Scan for the cell matching the given text and deliver its [X, Y] coordinate at center. 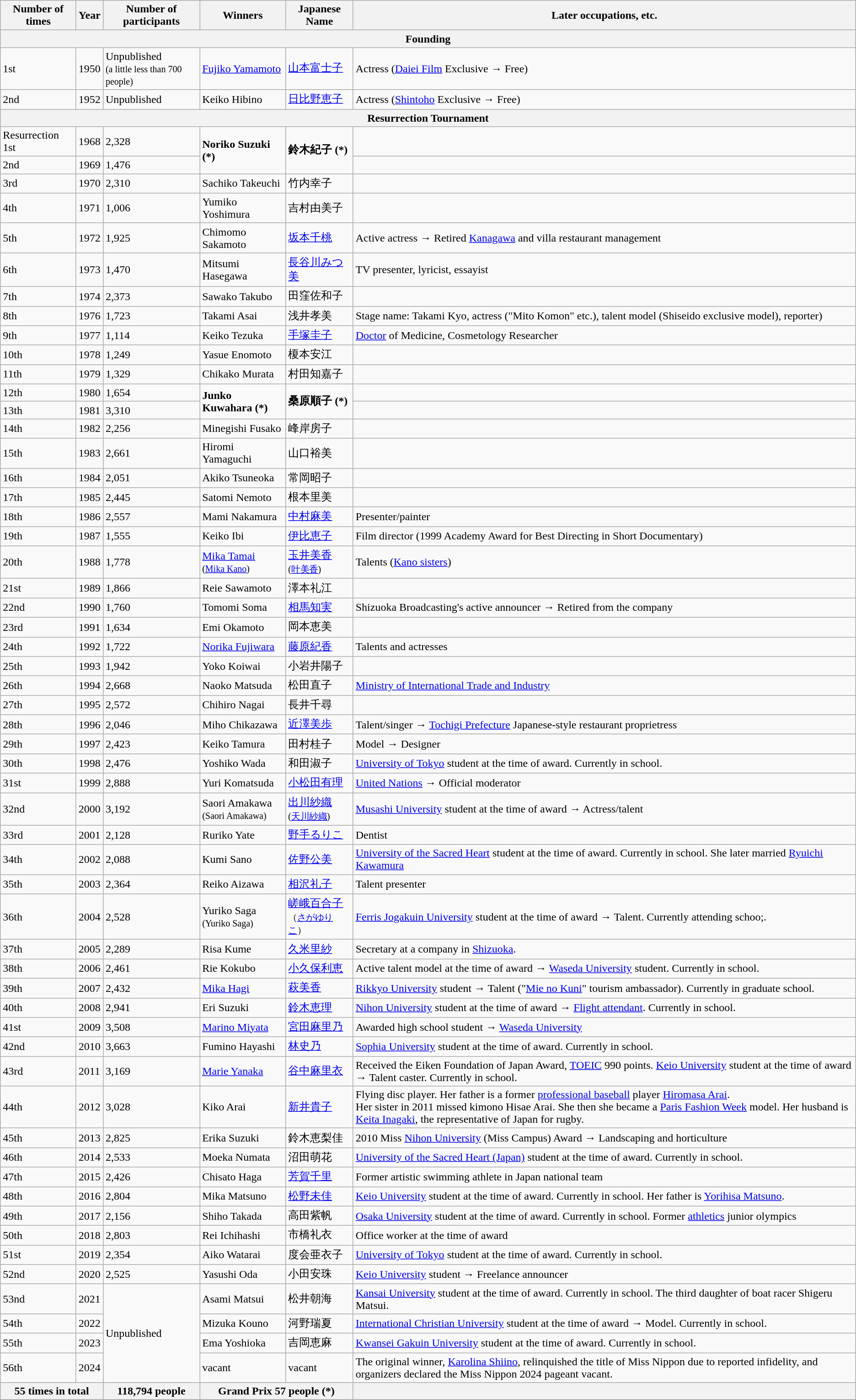
46th [38, 1158]
Satomi Nemoto [243, 498]
Sachiko Takeuchi [243, 184]
Actress (Daiei Film Exclusive → Free) [605, 69]
Saori Amakawa (Saori Amakawa) [243, 809]
2,423 [151, 744]
1,942 [151, 666]
49th [38, 1216]
1976 [90, 316]
1,722 [151, 647]
University of the Sacred Heart (Japan) student at the time of award. Currently in school. [605, 1158]
2013 [90, 1138]
5th [38, 238]
Talent/singer → Tochigi Prefecture Japanese-style restaurant proprietress [605, 725]
2003 [90, 884]
Asami Matsui [243, 1298]
2015 [90, 1177]
Shiho Takada [243, 1216]
51st [38, 1255]
1981 [90, 410]
1995 [90, 705]
Doctor of Medicine, Cosmetology Researcher [605, 336]
22nd [38, 608]
高田紫帆 [319, 1216]
36th [38, 917]
1990 [90, 608]
1973 [90, 269]
2,528 [151, 917]
萩美香 [319, 988]
Kwansei Gakuin University student at the time of award. Currently in school. [605, 1343]
Shizuoka Broadcasting's active announcer → Retired from the company [605, 608]
1,925 [151, 238]
2017 [90, 1216]
Reie Sawamoto [243, 588]
3,028 [151, 1107]
1,760 [151, 608]
2,354 [151, 1255]
32nd [38, 809]
松野未佳 [319, 1197]
1,329 [151, 374]
Number of times [38, 16]
常岡昭子 [319, 478]
2,445 [151, 498]
Resurrection 1st [38, 142]
2,156 [151, 1216]
Chihiro Nagai [243, 705]
Chikako Murata [243, 374]
伊比恵子 [319, 536]
嵯峨百合子（さがゆりこ） [319, 917]
2,557 [151, 517]
1st [38, 69]
8th [38, 316]
鈴木恵理 [319, 1007]
Keiko Hibino [243, 100]
Norika Fujiwara [243, 647]
Resurrection Tournament [428, 118]
Mika Matsuno [243, 1197]
41st [38, 1028]
Yuri Komatsuda [243, 783]
Yoko Koiwai [243, 666]
1,866 [151, 588]
2,289 [151, 949]
松田直子 [319, 685]
Mika Hagi [243, 988]
Rikkyo University student → Talent ("Mie no Kuni" tourism ambassador). Currently in graduate school. [605, 988]
50th [38, 1235]
鈴木恵梨佳 [319, 1138]
Unpublished (a little less than 700 people) [151, 69]
2,668 [151, 685]
1999 [90, 783]
Yoshiko Wada [243, 763]
1983 [90, 453]
Number of participants [151, 16]
1968 [90, 142]
Dentist [605, 835]
31st [38, 783]
長井千尋 [319, 705]
Winners [243, 16]
55th [38, 1343]
14th [38, 428]
1,476 [151, 165]
Office worker at the time of award [605, 1235]
Fujiko Yamamoto [243, 69]
1,723 [151, 316]
Keiko Tamura [243, 744]
Talents (Kano sisters) [605, 562]
Presenter/painter [605, 517]
澤本礼江 [319, 588]
新井貴子 [319, 1107]
Musashi University student at the time of award → Actress/talent [605, 809]
Talents and actresses [605, 647]
2,476 [151, 763]
54th [38, 1323]
2,046 [151, 725]
Ministry of International Trade and Industry [605, 685]
53nd [38, 1298]
Moeka Numata [243, 1158]
Ruriko Yate [243, 835]
13th [38, 410]
2,256 [151, 428]
25th [38, 666]
Awarded high school student → Waseda University [605, 1028]
1950 [90, 69]
浅井孝美 [319, 316]
1,249 [151, 355]
2006 [90, 969]
岡本恵美 [319, 627]
1997 [90, 744]
Ferris Jogakuin University student at the time of award → Talent. Currently attending schoo;. [605, 917]
44th [38, 1107]
19th [38, 536]
Active talent model at the time of award → Waseda University student. Currently in school. [605, 969]
Osaka University student at the time of award. Currently in school. Former athletics junior olympics [605, 1216]
榎本安江 [319, 355]
Keiko Ibi [243, 536]
1974 [90, 296]
1991 [90, 627]
27th [38, 705]
10th [38, 355]
Year [90, 16]
34th [38, 859]
谷中麻里衣 [319, 1072]
日比野恵子 [319, 100]
55 times in total [52, 1391]
Naoko Matsuda [243, 685]
1,470 [151, 269]
近澤美歩 [319, 725]
Erika Suzuki [243, 1138]
2,373 [151, 296]
相馬知実 [319, 608]
Stage name: Takami Kyo, actress ("Mito Komon" etc.), talent model (Shiseido exclusive model), reporter) [605, 316]
4th [38, 208]
23rd [38, 627]
1979 [90, 374]
118,794 people [151, 1391]
Fumino Hayashi [243, 1047]
52nd [38, 1275]
Mitsumi Hasegawa [243, 269]
2022 [90, 1323]
宮田麻里乃 [319, 1028]
山本富士子 [319, 69]
20th [38, 562]
2016 [90, 1197]
田村桂子 [319, 744]
度会亜衣子 [319, 1255]
47th [38, 1177]
2024 [90, 1367]
28th [38, 725]
Yasue Enomoto [243, 355]
Miho Chikazawa [243, 725]
Marino Miyata [243, 1028]
2009 [90, 1028]
2010 Miss Nihon University (Miss Campus) Award → Landscaping and horticulture [605, 1138]
3,310 [151, 410]
小久保利恵 [319, 969]
9th [38, 336]
Received the Eiken Foundation of Japan Award, TOEIC 990 points. Keio University student at the time of award → Talent caster. Currently in school. [605, 1072]
1,555 [151, 536]
Tomomi Soma [243, 608]
2,803 [151, 1235]
Eri Suzuki [243, 1007]
Akiko Tsuneoka [243, 478]
2,888 [151, 783]
2002 [90, 859]
坂本千桃 [319, 238]
26th [38, 685]
2021 [90, 1298]
33rd [38, 835]
2005 [90, 949]
小田安珠 [319, 1275]
Chimomo Sakamoto [243, 238]
1,006 [151, 208]
3,508 [151, 1028]
2,128 [151, 835]
1988 [90, 562]
2,804 [151, 1197]
1969 [90, 165]
鈴木紀子 (*) [319, 150]
1971 [90, 208]
1,654 [151, 393]
1977 [90, 336]
2,310 [151, 184]
長谷川みつ美 [319, 269]
Rie Kokubo [243, 969]
2023 [90, 1343]
1993 [90, 666]
Hiromi Yamaguchi [243, 453]
1,114 [151, 336]
2019 [90, 1255]
小岩井陽子 [319, 666]
1,778 [151, 562]
40th [38, 1007]
24th [38, 647]
中村麻美 [319, 517]
International Christian University student at the time of award → Model. Currently in school. [605, 1323]
Model → Designer [605, 744]
Marie Yanaka [243, 1072]
43rd [38, 1072]
2012 [90, 1107]
和田淑子 [319, 763]
出川紗織(天川紗織) [319, 809]
3,169 [151, 1072]
2,572 [151, 705]
山口裕美 [319, 453]
相沢礼子 [319, 884]
芳賀千里 [319, 1177]
久米里紗 [319, 949]
2020 [90, 1275]
吉村由美子 [319, 208]
3,663 [151, 1047]
11th [38, 374]
竹内幸子 [319, 184]
Mizuka Kouno [243, 1323]
桑原順子 (*) [319, 401]
Film director (1999 Academy Award for Best Directing in Short Documentary) [605, 536]
Actress (Shintoho Exclusive → Free) [605, 100]
小松田有理 [319, 783]
Keio University student → Freelance announcer [605, 1275]
6th [38, 269]
2018 [90, 1235]
38th [38, 969]
37th [38, 949]
市橋礼衣 [319, 1235]
吉岡恵麻 [319, 1343]
Takami Asai [243, 316]
Risa Kume [243, 949]
峰岸房子 [319, 428]
林史乃 [319, 1047]
田窪佐和子 [319, 296]
3rd [38, 184]
7th [38, 296]
Japanese Name [319, 16]
42nd [38, 1047]
Chisato Haga [243, 1177]
29th [38, 744]
12th [38, 393]
56th [38, 1367]
2,328 [151, 142]
根本里美 [319, 498]
2014 [90, 1158]
1980 [90, 393]
University of the Sacred Heart student at the time of award. Currently in school. She later married Ryuichi Kawamura [605, 859]
1982 [90, 428]
Keio University student at the time of award. Currently in school. Her father is Yorihisa Matsuno. [605, 1197]
2008 [90, 1007]
TV presenter, lyricist, essayist [605, 269]
Keiko Tezuka [243, 336]
48th [38, 1197]
2,426 [151, 1177]
1998 [90, 763]
Grand Prix 57 people (*) [277, 1391]
2,432 [151, 988]
2,533 [151, 1158]
2,525 [151, 1275]
村田知嘉子 [319, 374]
Founding [428, 39]
Emi Okamoto [243, 627]
1987 [90, 536]
玉井美香(叶美香) [319, 562]
2004 [90, 917]
2,088 [151, 859]
松井朝海 [319, 1298]
Kiko Arai [243, 1107]
3,192 [151, 809]
2001 [90, 835]
30th [38, 763]
17th [38, 498]
1992 [90, 647]
藤原紀香 [319, 647]
Ema Yoshioka [243, 1343]
2,364 [151, 884]
2011 [90, 1072]
2,825 [151, 1138]
1994 [90, 685]
United Nations → Official moderator [605, 783]
Junko Kuwahara (*) [243, 401]
Secretary at a company in Shizuoka. [605, 949]
Yumiko Yoshimura [243, 208]
Mami Nakamura [243, 517]
Talent presenter [605, 884]
2,461 [151, 969]
Reiko Aizawa [243, 884]
2000 [90, 809]
Yuriko Saga (Yuriko Saga) [243, 917]
2010 [90, 1047]
1989 [90, 588]
手塚圭子 [319, 336]
2,051 [151, 478]
1984 [90, 478]
1986 [90, 517]
1985 [90, 498]
2,661 [151, 453]
16th [38, 478]
Active actress → Retired Kanagawa and villa restaurant management [605, 238]
Rei Ichihashi [243, 1235]
1,634 [151, 627]
18th [38, 517]
野手るりこ [319, 835]
2,941 [151, 1007]
1970 [90, 184]
Aiko Watarai [243, 1255]
河野瑞夏 [319, 1323]
Noriko Suzuki (*) [243, 150]
Sophia University student at the time of award. Currently in school. [605, 1047]
Mika Tamai (Mika Kano) [243, 562]
Yasushi Oda [243, 1275]
1972 [90, 238]
35th [38, 884]
1978 [90, 355]
Kumi Sano [243, 859]
45th [38, 1138]
1996 [90, 725]
39th [38, 988]
1952 [90, 100]
2007 [90, 988]
Nihon University student at the time of award → Flight attendant. Currently in school. [605, 1007]
Minegishi Fusako [243, 428]
Later occupations, etc. [605, 16]
15th [38, 453]
Kansai University student at the time of award. Currently in school. The third daughter of boat racer Shigeru Matsui. [605, 1298]
21st [38, 588]
沼田萌花 [319, 1158]
Sawako Takubo [243, 296]
Former artistic swimming athlete in Japan national team [605, 1177]
佐野公美 [319, 859]
